Detect which cell encompasses the target text, then output its (X, Y) center coordinate. 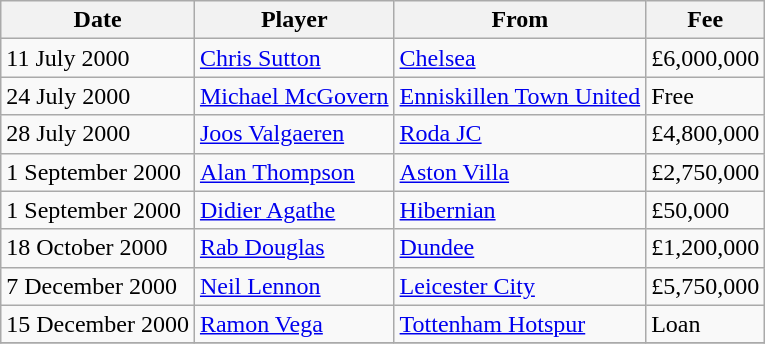
Fee (706, 20)
Chelsea (520, 58)
£4,800,000 (706, 134)
Date (98, 20)
£50,000 (706, 210)
£1,200,000 (706, 248)
Hibernian (520, 210)
Alan Thompson (294, 172)
Dundee (520, 248)
Rab Douglas (294, 248)
From (520, 20)
Free (706, 96)
Neil Lennon (294, 286)
15 December 2000 (98, 324)
18 October 2000 (98, 248)
Loan (706, 324)
Aston Villa (520, 172)
Chris Sutton (294, 58)
Leicester City (520, 286)
7 December 2000 (98, 286)
£2,750,000 (706, 172)
Tottenham Hotspur (520, 324)
11 July 2000 (98, 58)
Ramon Vega (294, 324)
£5,750,000 (706, 286)
Michael McGovern (294, 96)
Player (294, 20)
24 July 2000 (98, 96)
Joos Valgaeren (294, 134)
£6,000,000 (706, 58)
Enniskillen Town United (520, 96)
Didier Agathe (294, 210)
Roda JC (520, 134)
28 July 2000 (98, 134)
